Capture the cell that displays the provided text and extract its (x, y) central coordinate. 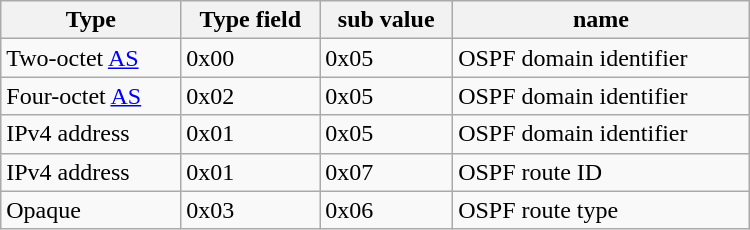
Opaque (91, 210)
0x02 (250, 96)
0x00 (250, 58)
Two-octet AS (91, 58)
Four-octet AS (91, 96)
name (602, 20)
OSPF route type (602, 210)
OSPF route ID (602, 172)
0x06 (386, 210)
0x03 (250, 210)
Type (91, 20)
Type field (250, 20)
0x07 (386, 172)
sub value (386, 20)
